From the cell containing the given text, extract its center point as (x, y) coordinate. 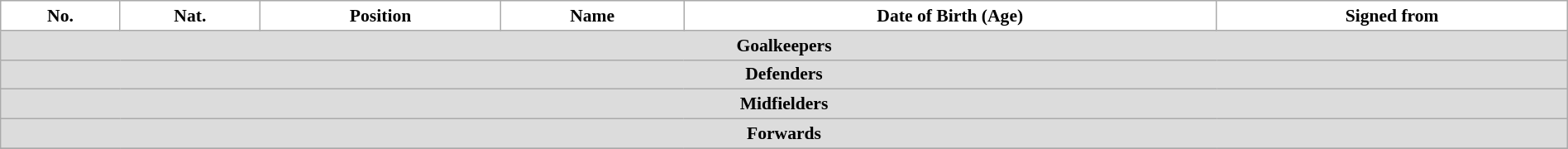
No. (60, 16)
Position (380, 16)
Goalkeepers (784, 46)
Defenders (784, 74)
Midfielders (784, 104)
Name (592, 16)
Signed from (1392, 16)
Date of Birth (Age) (950, 16)
Nat. (190, 16)
Forwards (784, 134)
